Find where the given text appears and provide that cell's center as [X, Y] coordinate. 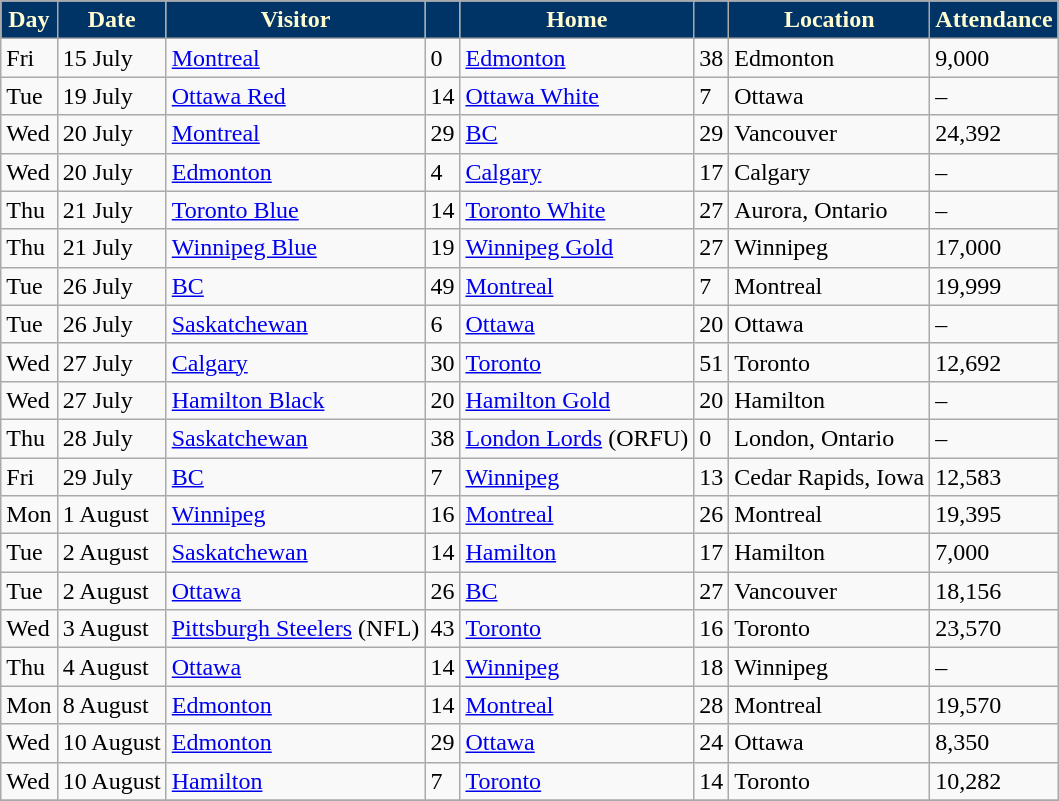
Cedar Rapids, Iowa [830, 477]
15 July [112, 58]
12,583 [994, 477]
Attendance [994, 20]
Ottawa Red [296, 96]
6 [442, 324]
Hamilton Gold [577, 400]
24,392 [994, 134]
Ottawa White [577, 96]
51 [712, 362]
London, Ontario [830, 438]
Toronto Blue [296, 210]
12,692 [994, 362]
28 [712, 705]
3 August [112, 629]
Pittsburgh Steelers (NFL) [296, 629]
10,282 [994, 781]
Aurora, Ontario [830, 210]
13 [712, 477]
28 July [112, 438]
Hamilton Black [296, 400]
29 July [112, 477]
Toronto White [577, 210]
Home [577, 20]
9,000 [994, 58]
24 [712, 743]
19 [442, 248]
Winnipeg Gold [577, 248]
19,999 [994, 286]
19 July [112, 96]
8 August [112, 705]
23,570 [994, 629]
18 [712, 667]
19,395 [994, 515]
Location [830, 20]
Winnipeg Blue [296, 248]
8,350 [994, 743]
19,570 [994, 705]
7,000 [994, 553]
Day [29, 20]
4 August [112, 667]
49 [442, 286]
1 August [112, 515]
Visitor [296, 20]
17,000 [994, 248]
Date [112, 20]
30 [442, 362]
18,156 [994, 591]
4 [442, 172]
43 [442, 629]
London Lords (ORFU) [577, 438]
